Return the (x, y) coordinate for the center point of the cell that contains the specified text.  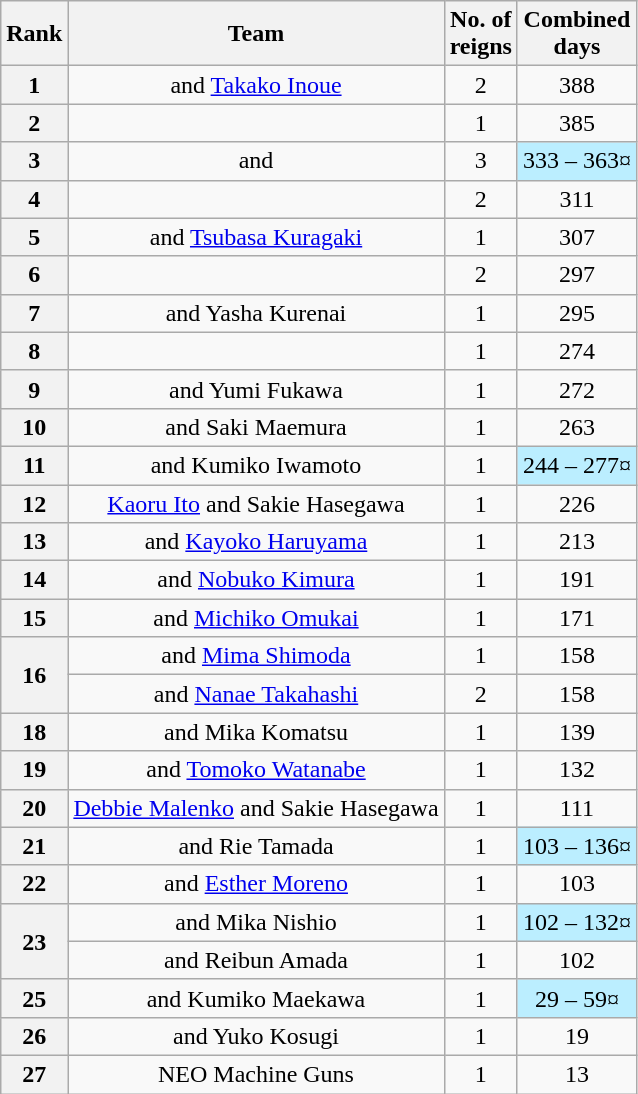
Rank (34, 34)
103 – 136¤ (576, 846)
and Mika Komatsu (256, 732)
15 (34, 618)
18 (34, 732)
295 (576, 313)
103 (576, 884)
23 (34, 941)
and Kumiko Iwamoto (256, 465)
21 (34, 846)
272 (576, 389)
and Rie Tamada (256, 846)
307 (576, 237)
Debbie Malenko and Sakie Hasegawa (256, 808)
9 (34, 389)
139 (576, 732)
132 (576, 770)
and Yasha Kurenai (256, 313)
Team (256, 34)
and Takako Inoue (256, 85)
Kaoru Ito and Sakie Hasegawa (256, 503)
and (256, 161)
and Kumiko Maekawa (256, 998)
No. ofreigns (480, 34)
and Tomoko Watanabe (256, 770)
20 (34, 808)
333 – 363¤ (576, 161)
171 (576, 618)
102 (576, 960)
12 (34, 503)
and Reibun Amada (256, 960)
and Yumi Fukawa (256, 389)
274 (576, 351)
297 (576, 275)
191 (576, 580)
and Esther Moreno (256, 884)
102 – 132¤ (576, 922)
29 – 59¤ (576, 998)
111 (576, 808)
25 (34, 998)
27 (34, 1074)
and Yuko Kosugi (256, 1036)
7 (34, 313)
and Nanae Takahashi (256, 694)
NEO Machine Guns (256, 1074)
5 (34, 237)
10 (34, 427)
11 (34, 465)
Combineddays (576, 34)
263 (576, 427)
16 (34, 675)
226 (576, 503)
14 (34, 580)
8 (34, 351)
388 (576, 85)
and Michiko Omukai (256, 618)
6 (34, 275)
and Tsubasa Kuragaki (256, 237)
and Saki Maemura (256, 427)
244 – 277¤ (576, 465)
22 (34, 884)
385 (576, 123)
and Mika Nishio (256, 922)
213 (576, 542)
and Kayoko Haruyama (256, 542)
and Nobuko Kimura (256, 580)
and Mima Shimoda (256, 656)
4 (34, 199)
311 (576, 199)
26 (34, 1036)
